Extract the (x, y) coordinate from the center of the cell holding the provided text.  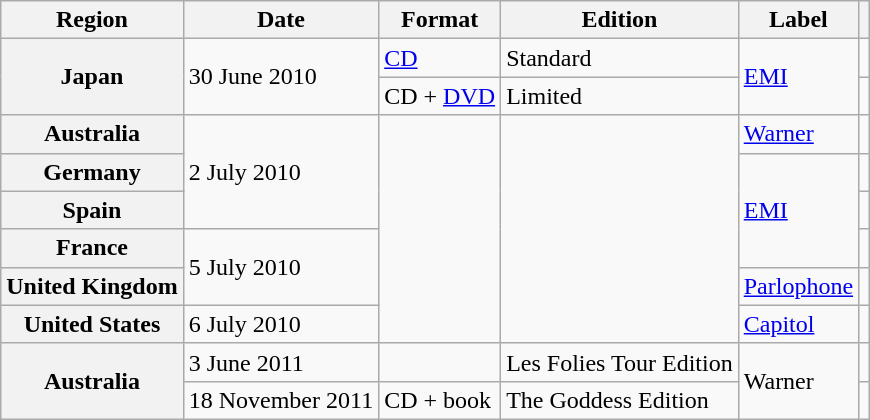
Capitol (798, 324)
30 June 2010 (280, 77)
Limited (620, 96)
Japan (92, 77)
Les Folies Tour Edition (620, 362)
Date (280, 20)
France (92, 248)
Region (92, 20)
3 June 2011 (280, 362)
CD (440, 58)
Parlophone (798, 286)
Germany (92, 172)
The Goddess Edition (620, 400)
Label (798, 20)
5 July 2010 (280, 267)
Spain (92, 210)
Edition (620, 20)
Format (440, 20)
United Kingdom (92, 286)
CD + DVD (440, 96)
18 November 2011 (280, 400)
6 July 2010 (280, 324)
CD + book (440, 400)
United States (92, 324)
2 July 2010 (280, 172)
Standard (620, 58)
